Detect which cell encompasses the target text, then output its (X, Y) center coordinate. 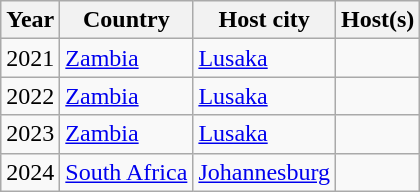
Host city (264, 20)
Year (30, 20)
2021 (30, 58)
2022 (30, 96)
2023 (30, 134)
South Africa (126, 172)
Johannesburg (264, 172)
Country (126, 20)
Host(s) (377, 20)
2024 (30, 172)
